From the cell containing the given text, extract its center point as [X, Y] coordinate. 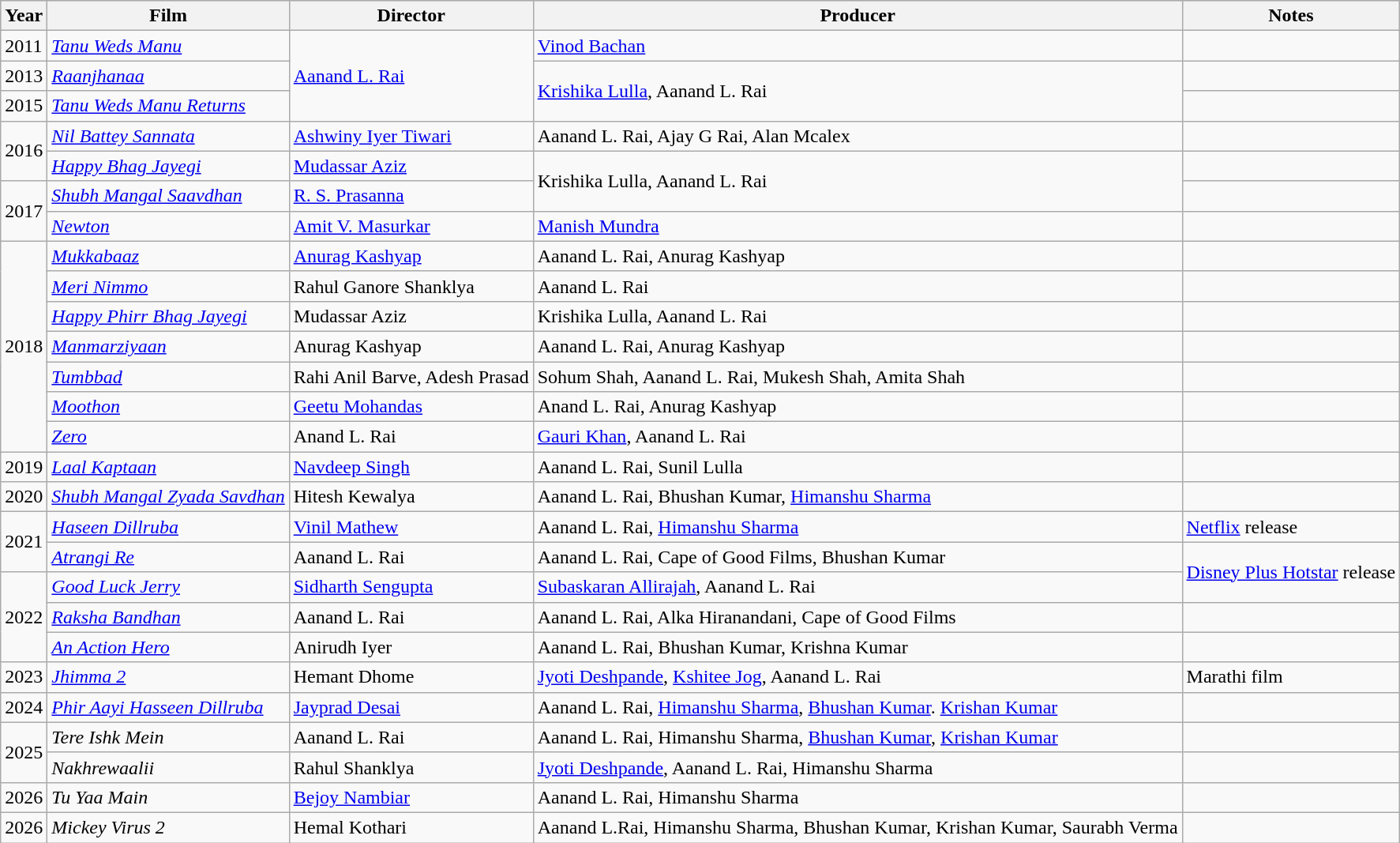
Director [411, 16]
2017 [24, 211]
Moothon [168, 407]
Sidharth Sengupta [411, 587]
Jyoti Deshpande, Aanand L. Rai, Himanshu Sharma [858, 767]
Film [168, 16]
2013 [24, 76]
Tumbbad [168, 377]
Producer [858, 16]
Aanand L. Rai, Alka Hiranandani, Cape of Good Films [858, 617]
Manish Mundra [858, 226]
Raanjhanaa [168, 76]
2015 [24, 106]
Rahi Anil Barve, Adesh Prasad [411, 377]
Shubh Mangal Saavdhan [168, 196]
Sohum Shah, Aanand L. Rai, Mukesh Shah, Amita Shah [858, 377]
Raksha Bandhan [168, 617]
Mickey Virus 2 [168, 827]
Zero [168, 437]
Hitesh Kewalya [411, 497]
Netflix release [1291, 527]
Aanand L. Rai, Bhushan Kumar, Himanshu Sharma [858, 497]
Aanand L.Rai, Himanshu Sharma, Bhushan Kumar, Krishan Kumar, Saurabh Verma [858, 827]
Anirudh Iyer [411, 647]
Jayprad Desai [411, 707]
Anand L. Rai [411, 437]
Aanand L. Rai, Sunil Lulla [858, 467]
Meri Nimmo [168, 286]
2023 [24, 677]
Anand L. Rai, Anurag Kashyap [858, 407]
Mukkabaaz [168, 256]
Jhimma 2 [168, 677]
2011 [24, 46]
Haseen Dillruba [168, 527]
2021 [24, 542]
Disney Plus Hotstar release [1291, 572]
Gauri Khan, Aanand L. Rai [858, 437]
Tanu Weds Manu [168, 46]
2025 [24, 752]
2022 [24, 617]
Aanand L. Rai, Bhushan Kumar, Krishna Kumar [858, 647]
Tere Ishk Mein [168, 737]
An Action Hero [168, 647]
Manmarziyaan [168, 346]
R. S. Prasanna [411, 196]
Happy Phirr Bhag Jayegi [168, 316]
Newton [168, 226]
2016 [24, 151]
Subaskaran Allirajah, Aanand L. Rai [858, 587]
Hemant Dhome [411, 677]
Aanand L. Rai, Ajay G Rai, Alan Mcalex [858, 136]
Rahul Ganore Shanklya [411, 286]
2024 [24, 707]
Phir Aayi Hasseen Dillruba [168, 707]
Aanand L. Rai, Cape of Good Films, Bhushan Kumar [858, 557]
Rahul Shanklya [411, 767]
2018 [24, 346]
Navdeep Singh [411, 467]
Notes [1291, 16]
Atrangi Re [168, 557]
Aanand L. Rai, Himanshu Sharma, Bhushan Kumar, Krishan Kumar [858, 737]
Jyoti Deshpande, Kshitee Jog, Aanand L. Rai [858, 677]
Vinil Mathew [411, 527]
Laal Kaptaan [168, 467]
Shubh Mangal Zyada Savdhan [168, 497]
Geetu Mohandas [411, 407]
Good Luck Jerry [168, 587]
Hemal Kothari [411, 827]
Tanu Weds Manu Returns [168, 106]
Nil Battey Sannata [168, 136]
2020 [24, 497]
Amit V. Masurkar [411, 226]
Aanand L. Rai, Himanshu Sharma, Bhushan Kumar. Krishan Kumar [858, 707]
Marathi film [1291, 677]
Vinod Bachan [858, 46]
2019 [24, 467]
Year [24, 16]
Nakhrewaalii [168, 767]
Ashwiny Iyer Tiwari [411, 136]
Bejoy Nambiar [411, 797]
Happy Bhag Jayegi [168, 166]
Tu Yaa Main [168, 797]
